From the cell containing the given text, extract its center point as [X, Y] coordinate. 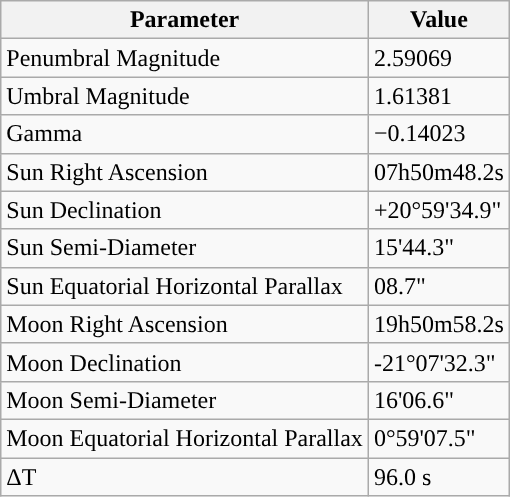
0°59'07.5" [438, 438]
Sun Right Ascension [185, 172]
+20°59'34.9" [438, 210]
Gamma [185, 134]
1.61381 [438, 96]
Moon Equatorial Horizontal Parallax [185, 438]
96.0 s [438, 477]
Sun Declination [185, 210]
ΔT [185, 477]
Moon Declination [185, 362]
Moon Semi-Diameter [185, 400]
16'06.6" [438, 400]
Value [438, 20]
2.59069 [438, 58]
Sun Semi-Diameter [185, 248]
19h50m58.2s [438, 324]
Parameter [185, 20]
−0.14023 [438, 134]
Penumbral Magnitude [185, 58]
08.7" [438, 286]
-21°07'32.3" [438, 362]
Moon Right Ascension [185, 324]
07h50m48.2s [438, 172]
Umbral Magnitude [185, 96]
15'44.3" [438, 248]
Sun Equatorial Horizontal Parallax [185, 286]
